Search for the cell housing the specified text and yield its (X, Y) center coordinate. 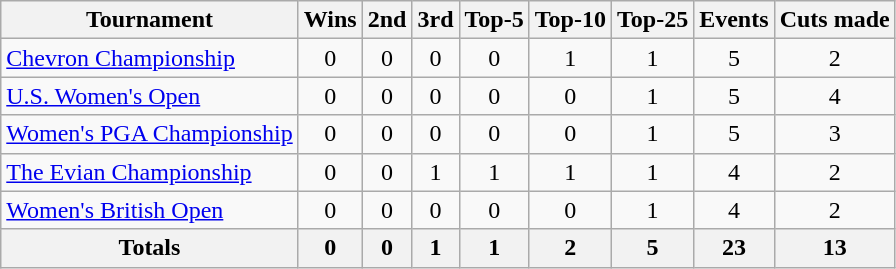
13 (834, 248)
Top-5 (494, 20)
23 (734, 248)
Events (734, 20)
Chevron Championship (150, 58)
2nd (387, 20)
Top-10 (570, 20)
Top-25 (652, 20)
Tournament (150, 20)
Women's British Open (150, 210)
Cuts made (834, 20)
Wins (330, 20)
Women's PGA Championship (150, 134)
3 (834, 134)
3rd (436, 20)
Totals (150, 248)
The Evian Championship (150, 172)
U.S. Women's Open (150, 96)
